Output the (x, y) coordinate of the center of the cell containing the given text.  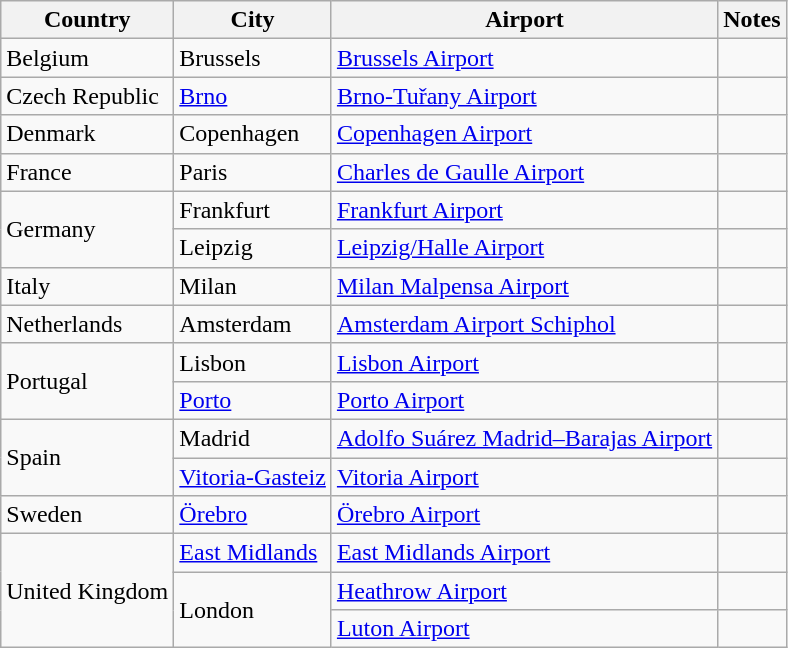
Paris (253, 172)
United Kingdom (88, 591)
Sweden (88, 515)
Vitoria Airport (524, 477)
Brussels (253, 58)
Porto (253, 400)
City (253, 20)
Vitoria-Gasteiz (253, 477)
Örebro (253, 515)
Brno-Tuřany Airport (524, 96)
London (253, 610)
Brno (253, 96)
East Midlands (253, 553)
Leipzig/Halle Airport (524, 248)
Airport (524, 20)
Adolfo Suárez Madrid–Barajas Airport (524, 438)
Frankfurt Airport (524, 210)
Spain (88, 457)
Italy (88, 286)
Charles de Gaulle Airport (524, 172)
Czech Republic (88, 96)
Notes (752, 20)
Germany (88, 229)
Portugal (88, 381)
France (88, 172)
Frankfurt (253, 210)
Milan (253, 286)
Amsterdam Airport Schiphol (524, 324)
Milan Malpensa Airport (524, 286)
Amsterdam (253, 324)
Netherlands (88, 324)
Madrid (253, 438)
Copenhagen (253, 134)
Lisbon (253, 362)
Denmark (88, 134)
Leipzig (253, 248)
Örebro Airport (524, 515)
Belgium (88, 58)
Brussels Airport (524, 58)
Heathrow Airport (524, 591)
Country (88, 20)
Luton Airport (524, 629)
Copenhagen Airport (524, 134)
East Midlands Airport (524, 553)
Lisbon Airport (524, 362)
Porto Airport (524, 400)
